Return (x, y) of the center of cell containing provided text 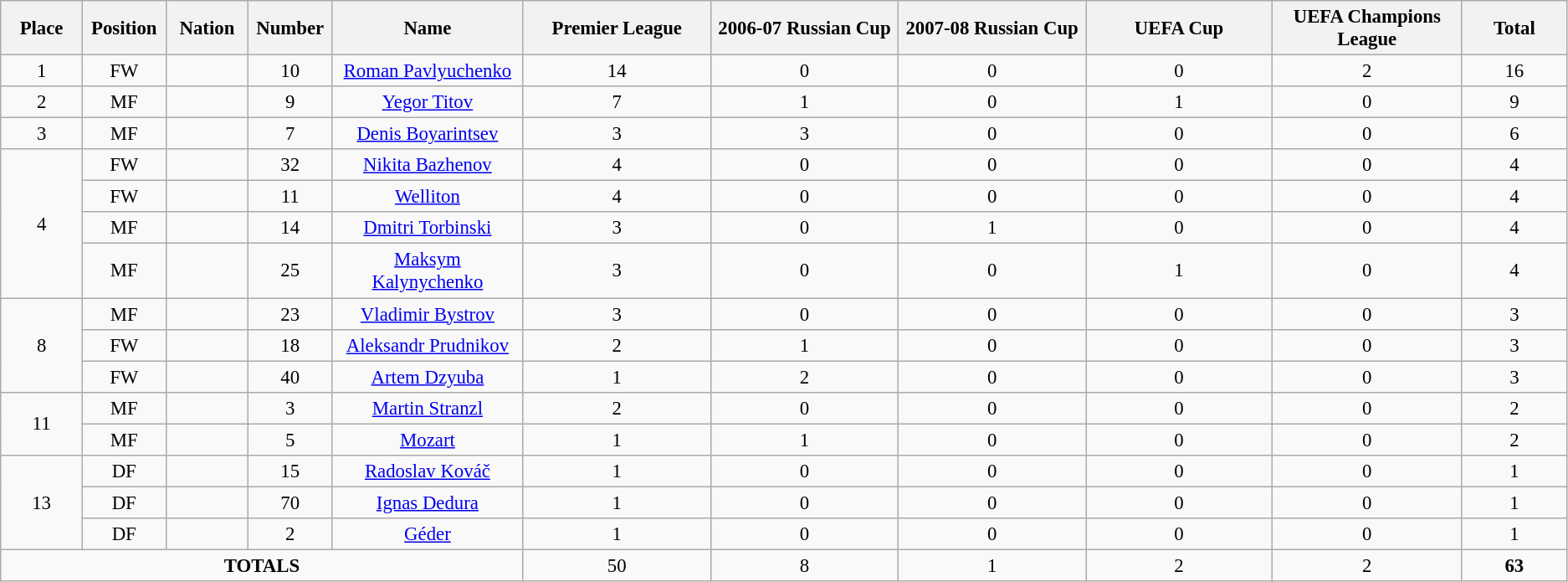
63 (1514, 565)
13 (42, 502)
Martin Stranzl (428, 408)
Géder (428, 534)
Denis Boyarintsev (428, 134)
Roman Pavlyuchenko (428, 71)
Ignas Dedura (428, 502)
2006-07 Russian Cup (804, 28)
Total (1514, 28)
10 (290, 71)
Name (428, 28)
UEFA Champions League (1367, 28)
Nikita Bazhenov (428, 165)
50 (617, 565)
UEFA Cup (1180, 28)
16 (1514, 71)
Dmitri Torbinski (428, 229)
Vladimir Bystrov (428, 314)
Position (124, 28)
5 (290, 440)
Nation (208, 28)
Maksym Kalynychenko (428, 271)
Mozart (428, 440)
18 (290, 345)
70 (290, 502)
23 (290, 314)
15 (290, 471)
Artem Dzyuba (428, 377)
25 (290, 271)
Aleksandr Prudnikov (428, 345)
Place (42, 28)
2007-08 Russian Cup (992, 28)
Welliton (428, 197)
TOTALS (262, 565)
Yegor Titov (428, 102)
Radoslav Kováč (428, 471)
32 (290, 165)
Premier League (617, 28)
40 (290, 377)
Number (290, 28)
6 (1514, 134)
